For the text-containing cell, return its midpoint in (X, Y) coordinate format. 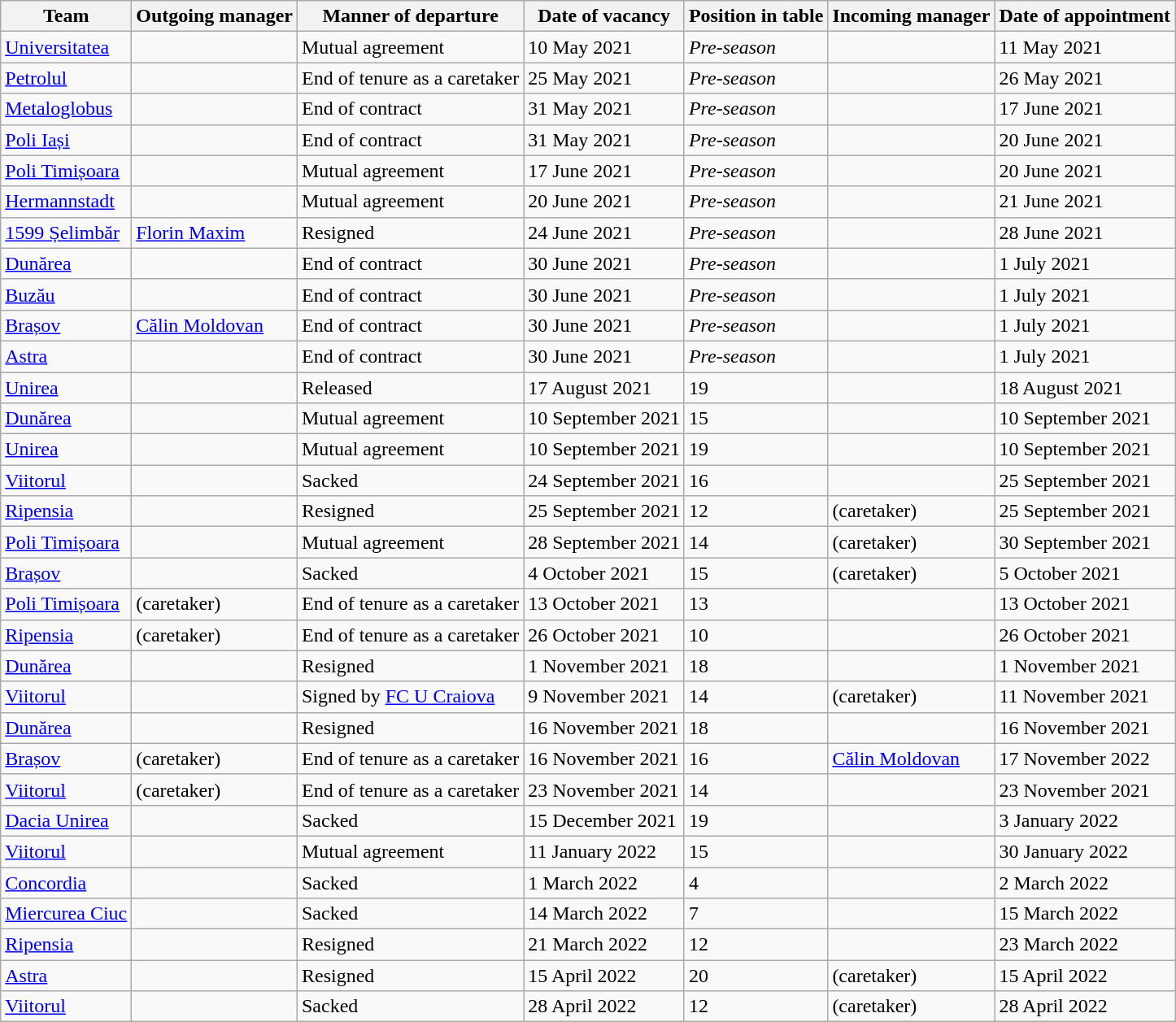
Concordia (67, 882)
15 March 2022 (1085, 914)
4 October 2021 (604, 573)
13 (756, 604)
Universitatea (67, 47)
14 March 2022 (604, 914)
5 October 2021 (1085, 573)
28 September 2021 (604, 542)
Miercurea Ciuc (67, 914)
9 November 2021 (604, 697)
17 November 2022 (1085, 759)
24 June 2021 (604, 233)
Date of vacancy (604, 16)
4 (756, 882)
Date of appointment (1085, 16)
Outgoing manager (215, 16)
Dacia Unirea (67, 820)
1599 Șelimbăr (67, 233)
Petrolul (67, 78)
3 January 2022 (1085, 820)
15 December 2021 (604, 820)
11 January 2022 (604, 851)
Team (67, 16)
24 September 2021 (604, 481)
25 May 2021 (604, 78)
Hermannstadt (67, 202)
Signed by FC U Craiova (410, 697)
11 May 2021 (1085, 47)
26 May 2021 (1085, 78)
28 June 2021 (1085, 233)
7 (756, 914)
Manner of departure (410, 16)
Metaloglobus (67, 109)
20 (756, 976)
10 (756, 635)
17 August 2021 (604, 388)
Buzău (67, 294)
2 March 2022 (1085, 882)
23 March 2022 (1085, 945)
Released (410, 388)
Position in table (756, 16)
11 November 2021 (1085, 697)
21 June 2021 (1085, 202)
Florin Maxim (215, 233)
30 September 2021 (1085, 542)
10 May 2021 (604, 47)
18 August 2021 (1085, 388)
Poli Iași (67, 140)
1 March 2022 (604, 882)
Incoming manager (911, 16)
21 March 2022 (604, 945)
30 January 2022 (1085, 851)
